Provide the (x, y) coordinate of the cell's center where the given text is located.  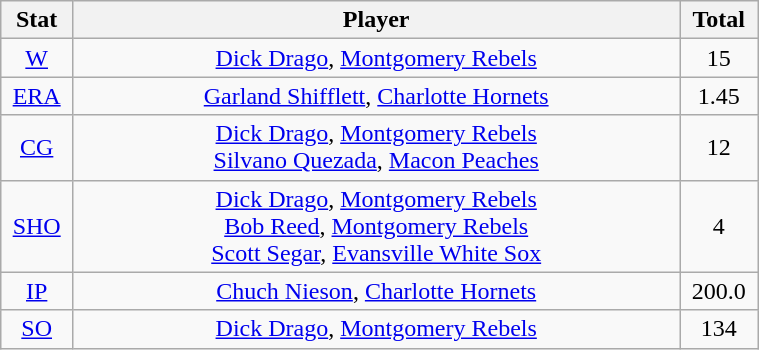
1.45 (719, 96)
4 (719, 226)
200.0 (719, 291)
Garland Shifflett, Charlotte Hornets (376, 96)
Stat (37, 20)
15 (719, 58)
Total (719, 20)
134 (719, 329)
Dick Drago, Montgomery Rebels Bob Reed, Montgomery Rebels Scott Segar, Evansville White Sox (376, 226)
Chuch Nieson, Charlotte Hornets (376, 291)
W (37, 58)
ERA (37, 96)
SHO (37, 226)
12 (719, 148)
Dick Drago, Montgomery Rebels Silvano Quezada, Macon Peaches (376, 148)
CG (37, 148)
SO (37, 329)
IP (37, 291)
Player (376, 20)
